From the cell containing the given text, extract its center point as [X, Y] coordinate. 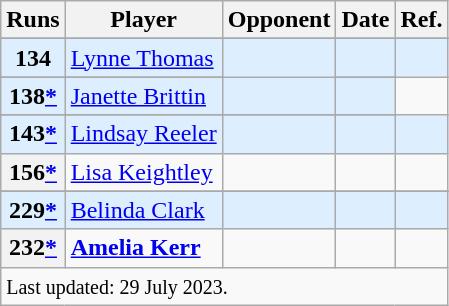
232* [33, 248]
Lindsay Reeler [144, 134]
Player [144, 20]
134 [33, 58]
Lisa Keightley [144, 172]
Lynne Thomas [144, 58]
Runs [33, 20]
Belinda Clark [144, 210]
Ref. [422, 20]
156* [33, 172]
Janette Brittin [144, 96]
138* [33, 96]
Amelia Kerr [144, 248]
229* [33, 210]
Date [366, 20]
Opponent [279, 20]
Last updated: 29 July 2023. [224, 286]
143* [33, 134]
